Find where the given text appears and provide that cell's center as [X, Y] coordinate. 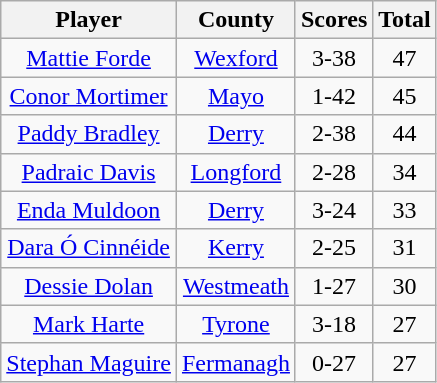
Dara Ó Cinnéide [89, 248]
Stephan Maguire [89, 362]
Tyrone [236, 324]
Wexford [236, 58]
Westmeath [236, 286]
Kerry [236, 248]
Mattie Forde [89, 58]
1-27 [334, 286]
Mark Harte [89, 324]
Total [405, 20]
31 [405, 248]
3-38 [334, 58]
Paddy Bradley [89, 134]
47 [405, 58]
Fermanagh [236, 362]
Dessie Dolan [89, 286]
Mayo [236, 96]
Enda Muldoon [89, 210]
3-24 [334, 210]
44 [405, 134]
45 [405, 96]
Scores [334, 20]
Conor Mortimer [89, 96]
3-18 [334, 324]
2-25 [334, 248]
Padraic Davis [89, 172]
30 [405, 286]
2-28 [334, 172]
2-38 [334, 134]
Longford [236, 172]
33 [405, 210]
1-42 [334, 96]
County [236, 20]
Player [89, 20]
0-27 [334, 362]
34 [405, 172]
